Search for the cell housing the specified text and yield its [X, Y] center coordinate. 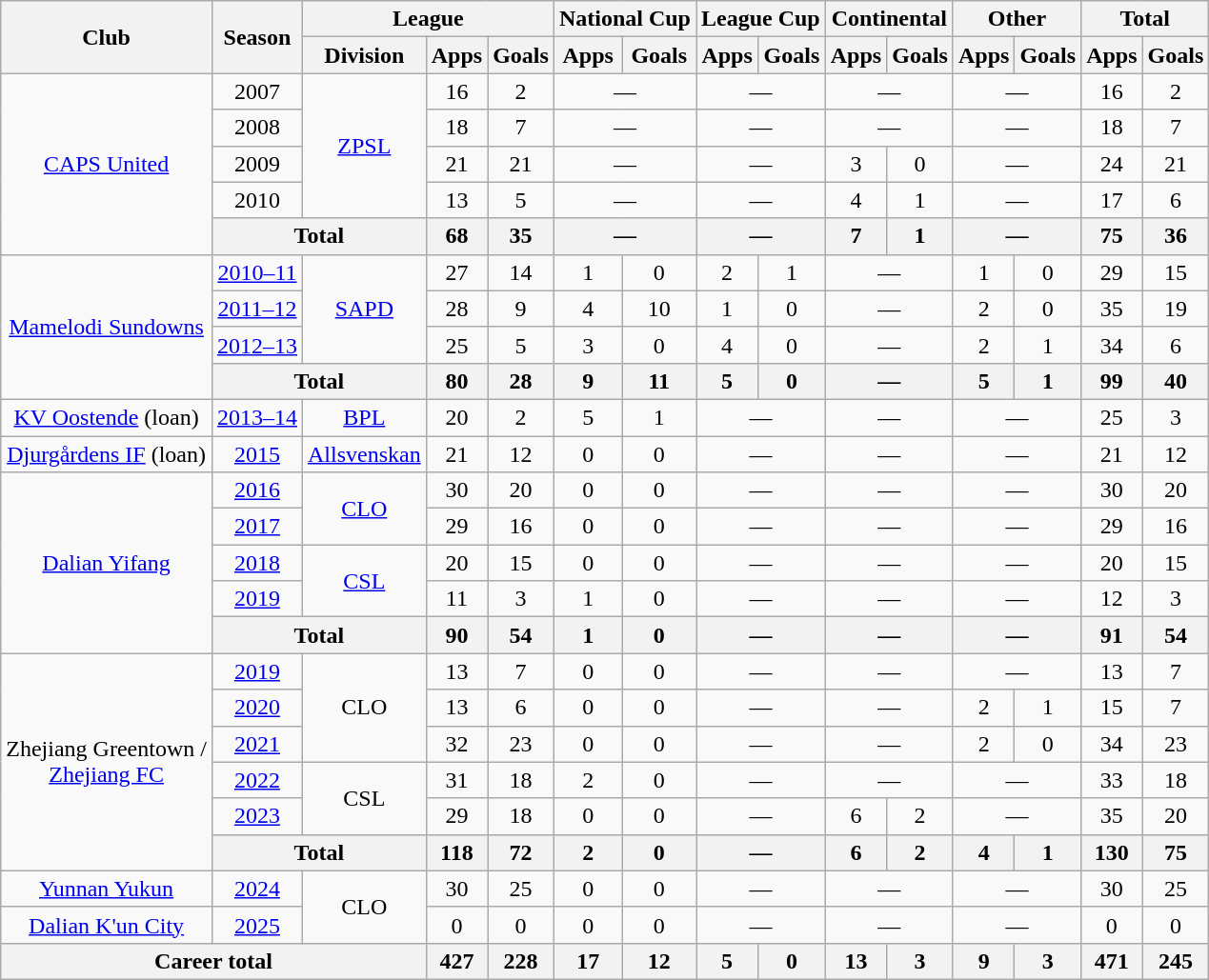
2020 [257, 708]
Yunnan Yukun [107, 889]
Dalian K'un City [107, 925]
99 [1112, 381]
427 [456, 961]
2009 [257, 164]
245 [1176, 961]
Other [1017, 19]
2023 [257, 816]
Division [364, 55]
19 [1176, 309]
Mamelodi Sundowns [107, 327]
2017 [257, 527]
Dalian Yifang [107, 563]
KV Oostende (loan) [107, 417]
2010–11 [257, 272]
Zhejiang Greentown / Zhejiang FC [107, 762]
2013–14 [257, 417]
National Cup [625, 19]
2021 [257, 744]
Season [257, 37]
40 [1176, 381]
BPL [364, 417]
118 [456, 852]
2018 [257, 563]
32 [456, 744]
130 [1112, 852]
24 [1112, 164]
ZPSL [364, 146]
33 [1112, 780]
80 [456, 381]
31 [456, 780]
2022 [257, 780]
CAPS United [107, 164]
2011–12 [257, 309]
228 [521, 961]
2008 [257, 128]
League Cup [760, 19]
2012–13 [257, 345]
10 [659, 309]
27 [456, 272]
91 [1112, 635]
Djurgårdens IF (loan) [107, 454]
League [428, 19]
2007 [257, 91]
14 [521, 272]
2015 [257, 454]
Career total [213, 961]
471 [1112, 961]
90 [456, 635]
2016 [257, 490]
2010 [257, 200]
72 [521, 852]
Continental [889, 19]
2025 [257, 925]
Allsvenskan [364, 454]
2024 [257, 889]
68 [456, 236]
SAPD [364, 309]
36 [1176, 236]
Club [107, 37]
